Determine the [X, Y] coordinate at the center of the cell enclosing the given text.  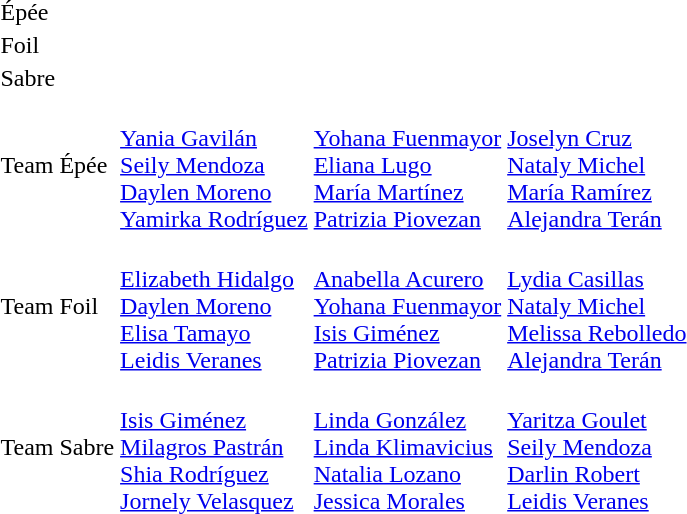
Yohana FuenmayorEliana LugoMaría MartínezPatrizia Piovezan [408, 165]
Anabella AcureroYohana FuenmayorIsis GiménezPatrizia Piovezan [408, 306]
Elizabeth HidalgoDaylen MorenoElisa TamayoLeidis Veranes [214, 306]
Yania GavilánSeily MendozaDaylen MorenoYamirka Rodríguez [214, 165]
